Locate the cell with the specified text and output its [X, Y] center coordinate. 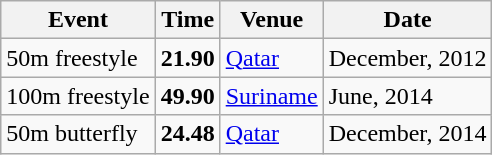
December, 2012 [408, 58]
100m freestyle [78, 96]
21.90 [188, 58]
Venue [272, 20]
Suriname [272, 96]
June, 2014 [408, 96]
Event [78, 20]
50m freestyle [78, 58]
Time [188, 20]
49.90 [188, 96]
50m butterfly [78, 134]
Date [408, 20]
24.48 [188, 134]
December, 2014 [408, 134]
